Provide the (x, y) coordinate of the cell's center where the given text is located.  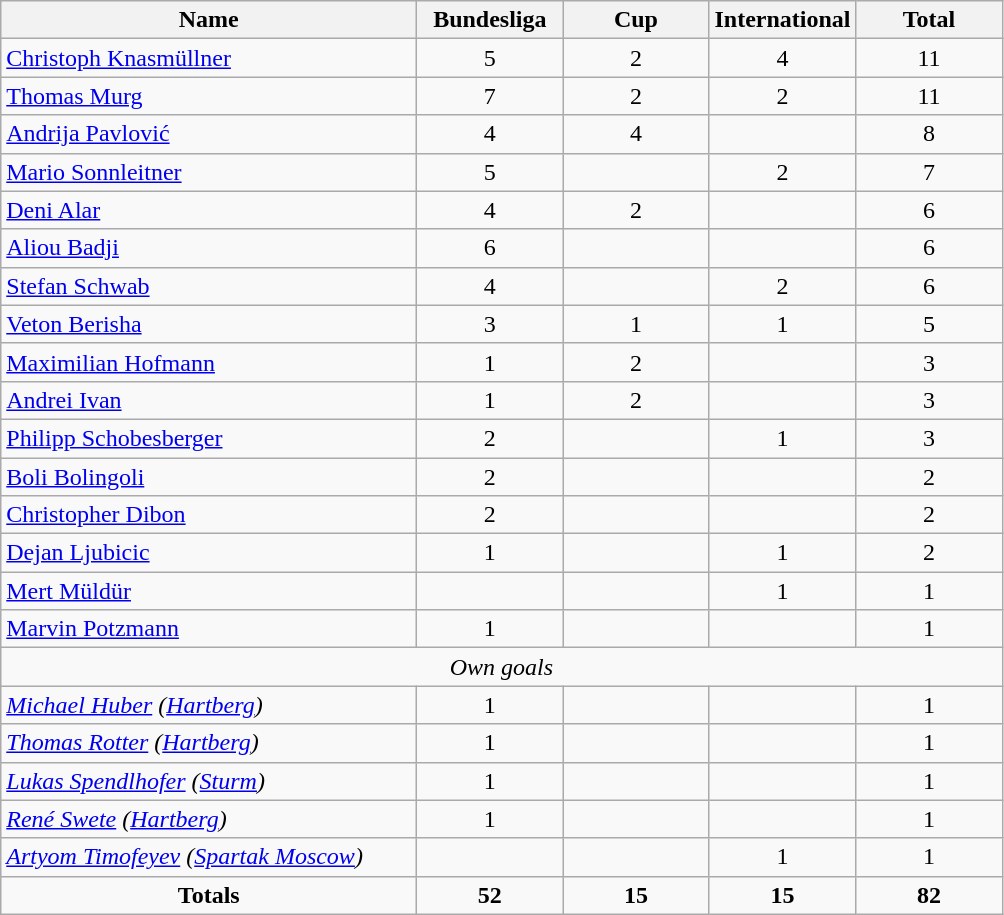
Own goals (502, 667)
Stefan Schwab (209, 286)
82 (929, 895)
Christopher Dibon (209, 515)
Andrija Pavlović (209, 134)
Christoph Knasmüllner (209, 58)
Maximilian Hofmann (209, 362)
Veton Berisha (209, 324)
Totals (209, 895)
Lukas Spendlhofer (Sturm) (209, 781)
Bundesliga (490, 20)
52 (490, 895)
Marvin Potzmann (209, 629)
Boli Bolingoli (209, 477)
Thomas Murg (209, 96)
Dejan Ljubicic (209, 553)
Artyom Timofeyev (Spartak Moscow) (209, 857)
Thomas Rotter (Hartberg) (209, 743)
Cup (636, 20)
Mario Sonnleitner (209, 172)
Michael Huber (Hartberg) (209, 705)
René Swete (Hartberg) (209, 819)
Deni Alar (209, 210)
Name (209, 20)
8 (929, 134)
Total (929, 20)
International (782, 20)
Mert Müldür (209, 591)
Aliou Badji (209, 248)
Andrei Ivan (209, 400)
Philipp Schobesberger (209, 438)
